Scan for the cell matching the given text and deliver its (X, Y) coordinate at center. 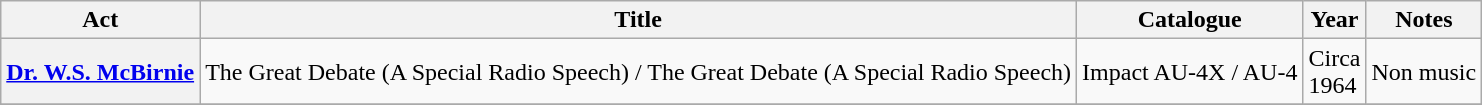
Dr. W.S. McBirnie (100, 72)
Circa1964 (1334, 72)
Non music (1424, 72)
Year (1334, 20)
Title (638, 20)
Catalogue (1190, 20)
Notes (1424, 20)
Act (100, 20)
The Great Debate (A Special Radio Speech) / The Great Debate (A Special Radio Speech) (638, 72)
Impact AU-4X / AU-4 (1190, 72)
